Search for the cell housing the specified text and yield its (x, y) center coordinate. 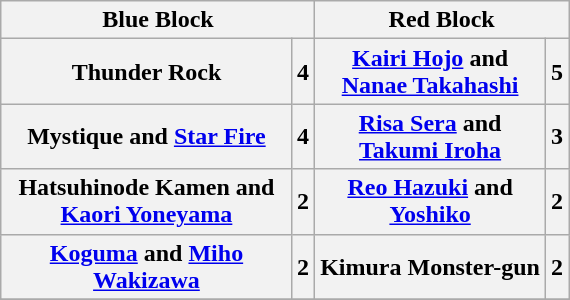
Thunder Rock (146, 72)
5 (558, 72)
Mystique and Star Fire (146, 136)
Red Block (442, 20)
Kairi Hojo and Nanae Takahashi (430, 72)
3 (558, 136)
Risa Sera and Takumi Iroha (430, 136)
Koguma and Miho Wakizawa (146, 266)
Kimura Monster-gun (430, 266)
Hatsuhinode Kamen and Kaori Yoneyama (146, 202)
Reo Hazuki and Yoshiko (430, 202)
Blue Block (158, 20)
